Provide the [X, Y] coordinate of the cell's center where the given text is located.  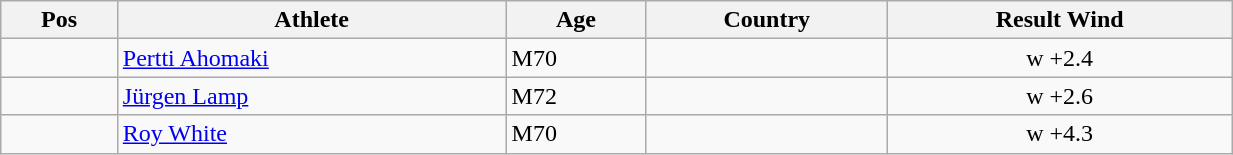
Country [767, 20]
Pos [60, 20]
Age [576, 20]
w +4.3 [1060, 134]
M72 [576, 96]
Jürgen Lamp [312, 96]
Roy White [312, 134]
Pertti Ahomaki [312, 58]
Athlete [312, 20]
w +2.6 [1060, 96]
Result Wind [1060, 20]
w +2.4 [1060, 58]
